Return the [X, Y] coordinate for the center point of the cell that contains the specified text.  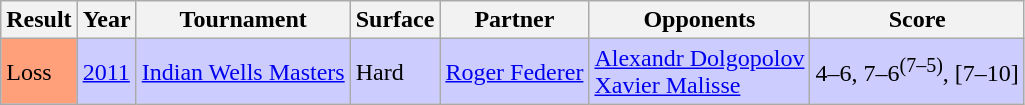
Indian Wells Masters [243, 72]
Roger Federer [514, 72]
Opponents [700, 20]
Partner [514, 20]
2011 [106, 72]
Surface [395, 20]
Alexandr Dolgopolov Xavier Malisse [700, 72]
4–6, 7–6(7–5), [7–10] [917, 72]
Year [106, 20]
Result [39, 20]
Loss [39, 72]
Tournament [243, 20]
Hard [395, 72]
Score [917, 20]
